Find where the given text appears and provide that cell's center as (x, y) coordinate. 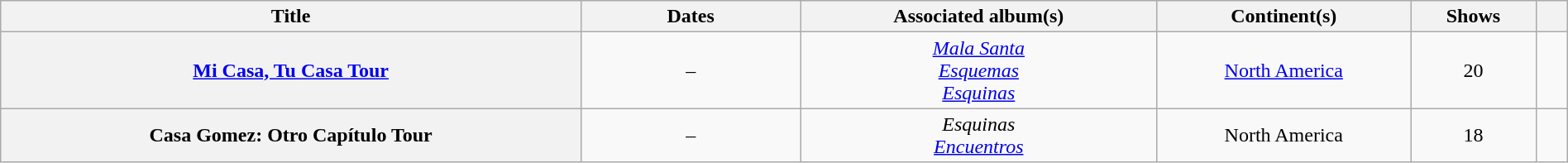
Dates (691, 17)
Associated album(s) (979, 17)
Casa Gomez: Otro Capítulo Tour (291, 136)
EsquinasEncuentros (979, 136)
Mi Casa, Tu Casa Tour (291, 70)
Continent(s) (1284, 17)
20 (1474, 70)
Shows (1474, 17)
18 (1474, 136)
Mala SantaEsquemasEsquinas (979, 70)
Title (291, 17)
